Search for the cell housing the specified text and yield its [X, Y] center coordinate. 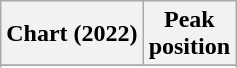
Peakposition [189, 34]
Chart (2022) [72, 34]
